Scan for the cell matching the given text and deliver its (X, Y) coordinate at center. 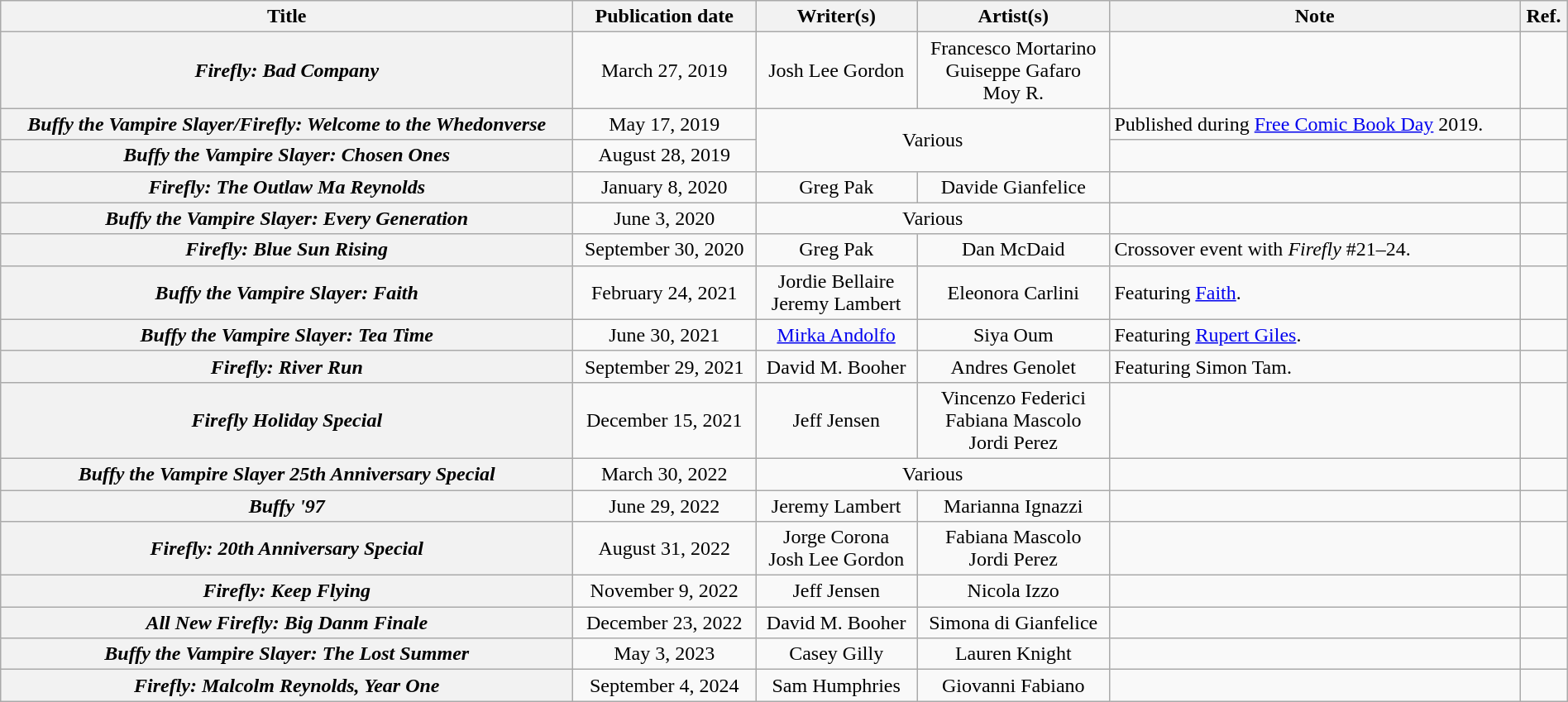
Davide Gianfelice (1014, 187)
Buffy the Vampire Slayer: Faith (287, 293)
May 3, 2023 (665, 654)
Firefly: Bad Company (287, 70)
March 30, 2022 (665, 474)
Featuring Faith. (1315, 293)
Note (1315, 17)
August 31, 2022 (665, 549)
Simona di Gianfelice (1014, 623)
Jeremy Lambert (837, 505)
Published during Free Comic Book Day 2019. (1315, 124)
Buffy the Vampire Slayer: Chosen Ones (287, 155)
December 15, 2021 (665, 420)
Giovanni Fabiano (1014, 685)
Publication date (665, 17)
Buffy the Vampire Slayer 25th Anniversary Special (287, 474)
Ref. (1544, 17)
Buffy the Vampire Slayer/Firefly: Welcome to the Whedonverse (287, 124)
Nicola Izzo (1014, 591)
September 4, 2024 (665, 685)
Lauren Knight (1014, 654)
Josh Lee Gordon (837, 70)
Casey Gilly (837, 654)
June 30, 2021 (665, 335)
Vincenzo FedericiFabiana MascoloJordi Perez (1014, 420)
Firefly: Keep Flying (287, 591)
Fabiana MascoloJordi Perez (1014, 549)
Firefly: Blue Sun Rising (287, 250)
Siya Oum (1014, 335)
February 24, 2021 (665, 293)
Writer(s) (837, 17)
All New Firefly: Big Danm Finale (287, 623)
June 29, 2022 (665, 505)
Title (287, 17)
Jordie BellaireJeremy Lambert (837, 293)
Francesco MortarinoGuiseppe GafaroMoy R. (1014, 70)
Firefly Holiday Special (287, 420)
Mirka Andolfo (837, 335)
March 27, 2019 (665, 70)
Eleonora Carlini (1014, 293)
September 29, 2021 (665, 366)
Crossover event with Firefly #21–24. (1315, 250)
December 23, 2022 (665, 623)
May 17, 2019 (665, 124)
Jorge CoronaJosh Lee Gordon (837, 549)
Artist(s) (1014, 17)
Featuring Rupert Giles. (1315, 335)
Firefly: 20th Anniversary Special (287, 549)
September 30, 2020 (665, 250)
Buffy the Vampire Slayer: The Lost Summer (287, 654)
Andres Genolet (1014, 366)
November 9, 2022 (665, 591)
Firefly: Malcolm Reynolds, Year One (287, 685)
Sam Humphries (837, 685)
January 8, 2020 (665, 187)
Marianna Ignazzi (1014, 505)
August 28, 2019 (665, 155)
Firefly: River Run (287, 366)
Featuring Simon Tam. (1315, 366)
Buffy the Vampire Slayer: Tea Time (287, 335)
Buffy '97 (287, 505)
Firefly: The Outlaw Ma Reynolds (287, 187)
June 3, 2020 (665, 218)
Dan McDaid (1014, 250)
Buffy the Vampire Slayer: Every Generation (287, 218)
